Extract the [X, Y] coordinate from the center of the cell holding the provided text.  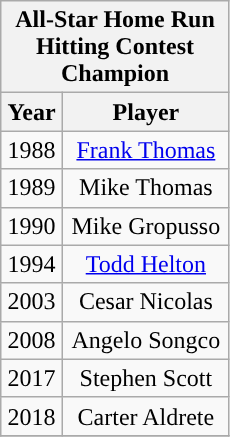
Player [146, 112]
2017 [32, 378]
1990 [32, 226]
2003 [32, 302]
1989 [32, 188]
Todd Helton [146, 264]
Angelo Songco [146, 340]
Carter Aldrete [146, 416]
Frank Thomas [146, 150]
Stephen Scott [146, 378]
Cesar Nicolas [146, 302]
1988 [32, 150]
All-Star Home Run Hitting Contest Champion [116, 47]
2008 [32, 340]
2018 [32, 416]
Mike Gropusso [146, 226]
1994 [32, 264]
Year [32, 112]
Mike Thomas [146, 188]
